Capture the cell that displays the provided text and extract its [X, Y] central coordinate. 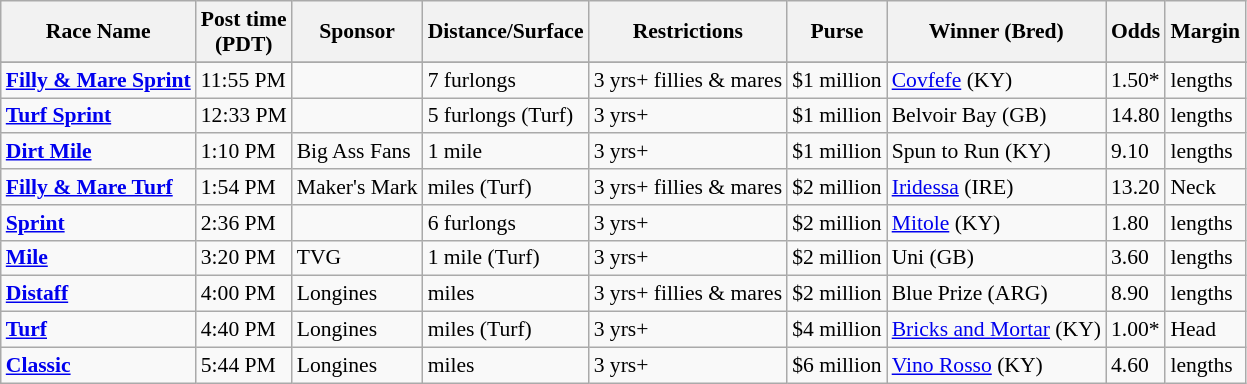
Restrictions [688, 32]
$6 million [836, 365]
Mitole (KY) [996, 223]
Margin [1205, 32]
1.80 [1136, 223]
Bricks and Mortar (KY) [996, 330]
Head [1205, 330]
Winner (Bred) [996, 32]
Race Name [98, 32]
Covfefe (KY) [996, 80]
Spun to Run (KY) [996, 152]
Classic [98, 365]
Blue Prize (ARG) [996, 294]
Odds [1136, 32]
4:40 PM [244, 330]
Purse [836, 32]
Sprint [98, 223]
Post time (PDT) [244, 32]
4.60 [1136, 365]
Big Ass Fans [358, 152]
13.20 [1136, 187]
Maker's Mark [358, 187]
1:10 PM [244, 152]
Belvoir Bay (GB) [996, 116]
5 furlongs (Turf) [506, 116]
6 furlongs [506, 223]
Uni (GB) [996, 258]
1.50* [1136, 80]
12:33 PM [244, 116]
Dirt Mile [98, 152]
3.60 [1136, 258]
Filly & Mare Sprint [98, 80]
14.80 [1136, 116]
Mile [98, 258]
Filly & Mare Turf [98, 187]
TVG [358, 258]
5:44 PM [244, 365]
9.10 [1136, 152]
11:55 PM [244, 80]
Turf [98, 330]
1.00* [1136, 330]
Neck [1205, 187]
8.90 [1136, 294]
Sponsor [358, 32]
3:20 PM [244, 258]
Iridessa (IRE) [996, 187]
1:54 PM [244, 187]
7 furlongs [506, 80]
$4 million [836, 330]
Distance/Surface [506, 32]
Distaff [98, 294]
Turf Sprint [98, 116]
Vino Rosso (KY) [996, 365]
2:36 PM [244, 223]
4:00 PM [244, 294]
1 mile (Turf) [506, 258]
1 mile [506, 152]
